For the text-containing cell, return its midpoint in [x, y] coordinate format. 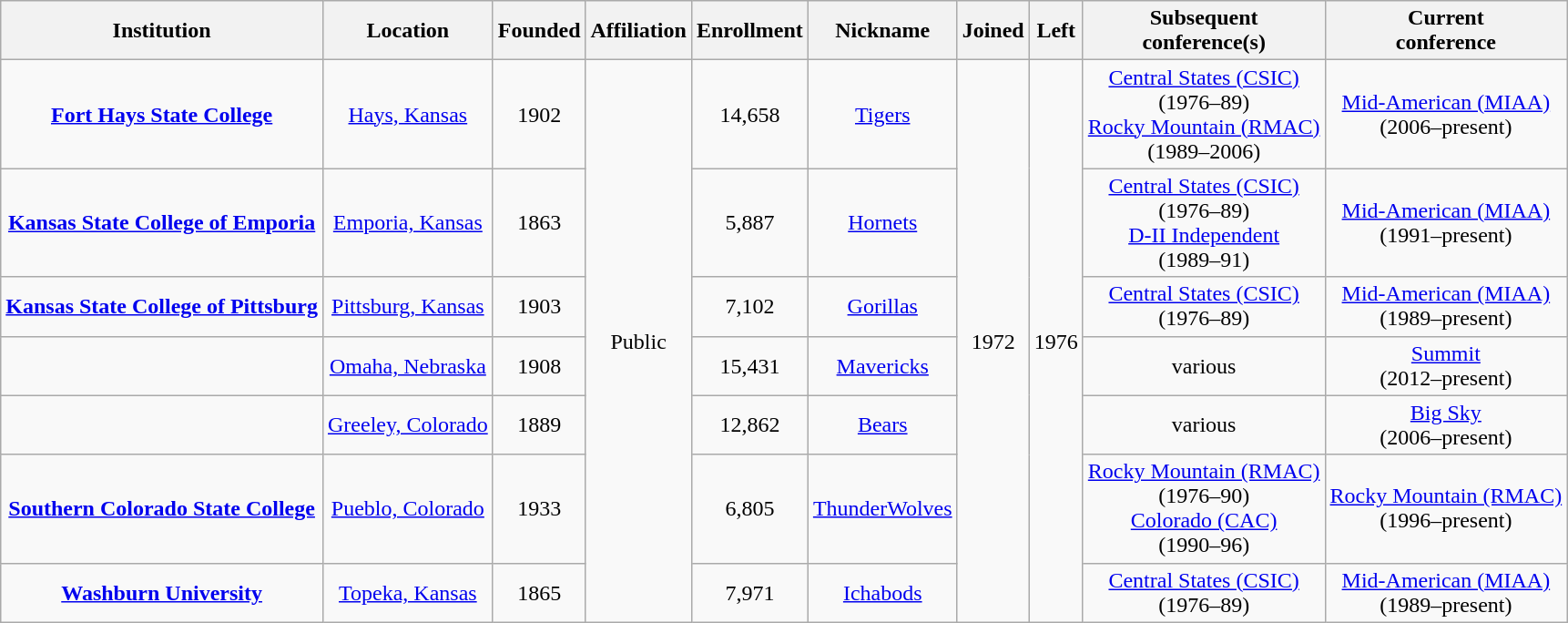
Institution [162, 31]
1902 [539, 115]
6,805 [749, 508]
Topeka, Kansas [408, 592]
Mavericks [882, 366]
Currentconference [1446, 31]
Kansas State College of Emporia [162, 222]
Central States (CSIC)(1976–89)Rocky Mountain (RMAC)(1989–2006) [1204, 115]
Public [638, 341]
Pueblo, Colorado [408, 508]
Affiliation [638, 31]
Big Sky(2006–present) [1446, 424]
Summit(2012–present) [1446, 366]
Kansas State College of Pittsburg [162, 306]
12,862 [749, 424]
7,102 [749, 306]
Pittsburg, Kansas [408, 306]
1903 [539, 306]
Gorillas [882, 306]
Ichabods [882, 592]
7,971 [749, 592]
Location [408, 31]
Mid-American (MIAA)(2006–present) [1446, 115]
ThunderWolves [882, 508]
Left [1056, 31]
Bears [882, 424]
Emporia, Kansas [408, 222]
Southern Colorado State College [162, 508]
14,658 [749, 115]
Enrollment [749, 31]
Omaha, Nebraska [408, 366]
Tigers [882, 115]
Central States (CSIC)(1976–89)D-II Independent(1989–91) [1204, 222]
1972 [993, 341]
Greeley, Colorado [408, 424]
5,887 [749, 222]
Rocky Mountain (RMAC)(1976–90)Colorado (CAC)(1990–96) [1204, 508]
Joined [993, 31]
Hornets [882, 222]
1865 [539, 592]
Washburn University [162, 592]
1863 [539, 222]
1889 [539, 424]
Rocky Mountain (RMAC)(1996–present) [1446, 508]
Hays, Kansas [408, 115]
Nickname [882, 31]
1976 [1056, 341]
Founded [539, 31]
1908 [539, 366]
Mid-American (MIAA)(1991–present) [1446, 222]
15,431 [749, 366]
Fort Hays State College [162, 115]
1933 [539, 508]
Subsequentconference(s) [1204, 31]
